Scan for the cell matching the given text and deliver its (x, y) coordinate at center. 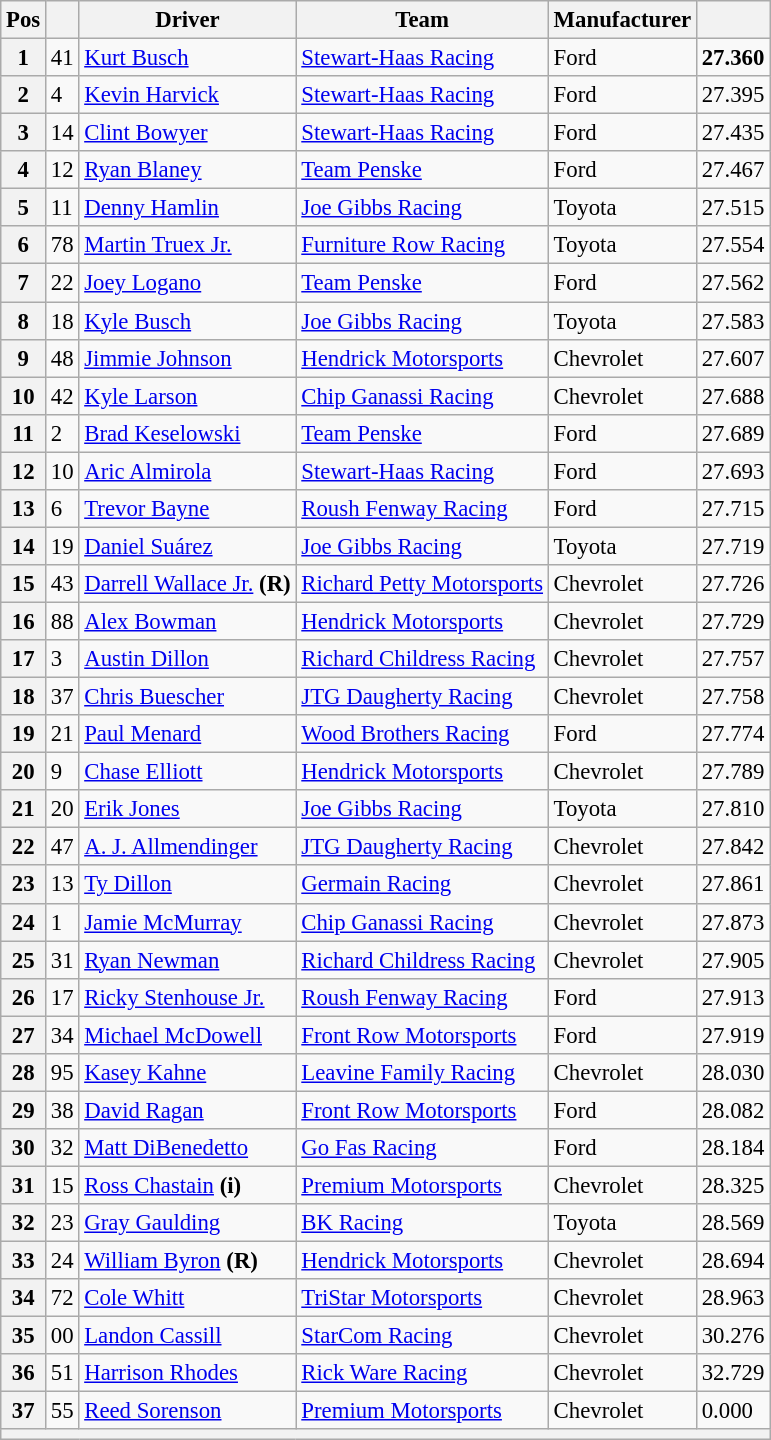
27.789 (732, 772)
Cole Whitt (188, 1298)
27.583 (732, 321)
7 (24, 283)
8 (24, 321)
Ross Chastain (i) (188, 1185)
27.554 (732, 245)
Chase Elliott (188, 772)
36 (24, 1373)
Kurt Busch (188, 58)
16 (24, 621)
42 (62, 396)
27.919 (732, 1035)
Aric Almirola (188, 471)
27.873 (732, 922)
28.694 (732, 1261)
William Byron (R) (188, 1261)
35 (24, 1336)
Matt DiBenedetto (188, 1148)
27.693 (732, 471)
28.569 (732, 1223)
27.715 (732, 509)
Ty Dillon (188, 885)
Wood Brothers Racing (422, 734)
Jimmie Johnson (188, 358)
Kasey Kahne (188, 1073)
Daniel Suárez (188, 546)
28.963 (732, 1298)
27 (24, 1035)
TriStar Motorsports (422, 1298)
Erik Jones (188, 809)
25 (24, 960)
00 (62, 1336)
28.030 (732, 1073)
78 (62, 245)
Kyle Busch (188, 321)
Leavine Family Racing (422, 1073)
27.467 (732, 170)
Rick Ware Racing (422, 1373)
Pos (24, 20)
Trevor Bayne (188, 509)
27.562 (732, 283)
33 (24, 1261)
Paul Menard (188, 734)
Manufacturer (622, 20)
27.435 (732, 133)
27.729 (732, 621)
Harrison Rhodes (188, 1373)
Jamie McMurray (188, 922)
Clint Bowyer (188, 133)
27.726 (732, 584)
88 (62, 621)
27.757 (732, 659)
Driver (188, 20)
32.729 (732, 1373)
27.905 (732, 960)
Austin Dillon (188, 659)
Michael McDowell (188, 1035)
28.082 (732, 1110)
27.913 (732, 997)
27.515 (732, 208)
Joey Logano (188, 283)
Richard Petty Motorsports (422, 584)
28.184 (732, 1148)
72 (62, 1298)
Furniture Row Racing (422, 245)
Brad Keselowski (188, 433)
48 (62, 358)
27.688 (732, 396)
Denny Hamlin (188, 208)
27.360 (732, 58)
27.607 (732, 358)
27.719 (732, 546)
38 (62, 1110)
51 (62, 1373)
Landon Cassill (188, 1336)
Go Fas Racing (422, 1148)
27.842 (732, 847)
Martin Truex Jr. (188, 245)
Ricky Stenhouse Jr. (188, 997)
27.774 (732, 734)
43 (62, 584)
27.810 (732, 809)
Alex Bowman (188, 621)
27.758 (732, 697)
95 (62, 1073)
30.276 (732, 1336)
A. J. Allmendinger (188, 847)
28 (24, 1073)
27.395 (732, 95)
StarCom Racing (422, 1336)
David Ragan (188, 1110)
28.325 (732, 1185)
Kevin Harvick (188, 95)
Gray Gaulding (188, 1223)
Ryan Blaney (188, 170)
BK Racing (422, 1223)
Ryan Newman (188, 960)
47 (62, 847)
55 (62, 1411)
27.689 (732, 433)
Germain Racing (422, 885)
Team (422, 20)
26 (24, 997)
30 (24, 1148)
Kyle Larson (188, 396)
0.000 (732, 1411)
41 (62, 58)
Darrell Wallace Jr. (R) (188, 584)
Chris Buescher (188, 697)
5 (24, 208)
Reed Sorenson (188, 1411)
29 (24, 1110)
27.861 (732, 885)
